Output the (x, y) coordinate of the center of the cell containing the given text.  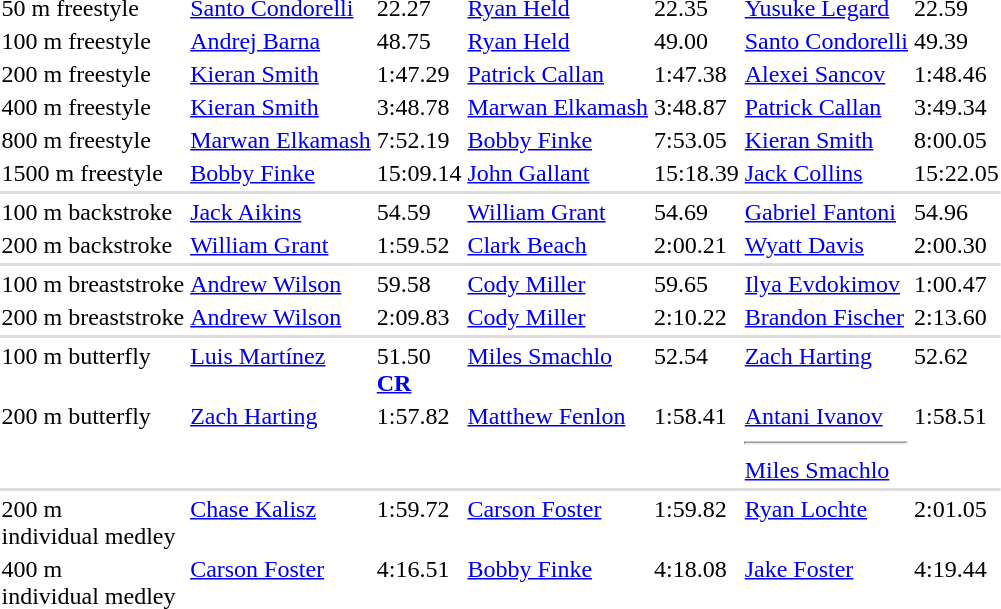
2:09.83 (419, 317)
3:48.78 (419, 107)
Wyatt Davis (826, 245)
Andrej Barna (281, 41)
54.59 (419, 212)
John Gallant (558, 173)
200 mindividual medley (93, 522)
8:00.05 (957, 140)
1:58.41 (697, 443)
Santo Condorelli (826, 41)
54.69 (697, 212)
Ryan Lochte (826, 522)
Chase Kalisz (281, 522)
2:01.05 (957, 522)
1:57.82 (419, 443)
200 m backstroke (93, 245)
2:00.21 (697, 245)
Antani IvanovMiles Smachlo (826, 443)
1500 m freestyle (93, 173)
Carson Foster (558, 522)
48.75 (419, 41)
Brandon Fischer (826, 317)
54.96 (957, 212)
Gabriel Fantoni (826, 212)
2:10.22 (697, 317)
15:22.05 (957, 173)
Alexei Sancov (826, 74)
2:00.30 (957, 245)
800 m freestyle (93, 140)
100 m freestyle (93, 41)
Luis Martínez (281, 370)
52.62 (957, 370)
1:47.29 (419, 74)
Clark Beach (558, 245)
1:59.82 (697, 522)
100 m backstroke (93, 212)
1:59.52 (419, 245)
59.58 (419, 284)
49.00 (697, 41)
Jack Aikins (281, 212)
7:53.05 (697, 140)
15:18.39 (697, 173)
2:13.60 (957, 317)
200 m butterfly (93, 443)
49.39 (957, 41)
51.50CR (419, 370)
59.65 (697, 284)
100 m breaststroke (93, 284)
15:09.14 (419, 173)
Jack Collins (826, 173)
Miles Smachlo (558, 370)
1:59.72 (419, 522)
200 m breaststroke (93, 317)
400 m freestyle (93, 107)
Matthew Fenlon (558, 443)
7:52.19 (419, 140)
100 m butterfly (93, 370)
52.54 (697, 370)
Ryan Held (558, 41)
3:49.34 (957, 107)
3:48.87 (697, 107)
1:47.38 (697, 74)
1:58.51 (957, 443)
200 m freestyle (93, 74)
Ilya Evdokimov (826, 284)
1:48.46 (957, 74)
1:00.47 (957, 284)
